Identify which cell holds the provided text, then report its (X, Y) central coordinate. 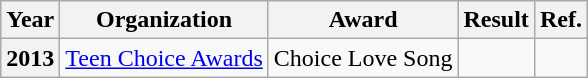
Year (30, 20)
Award (363, 20)
Choice Love Song (363, 58)
2013 (30, 58)
Organization (164, 20)
Result (496, 20)
Ref. (560, 20)
Teen Choice Awards (164, 58)
